Detect which cell encompasses the target text, then output its (X, Y) center coordinate. 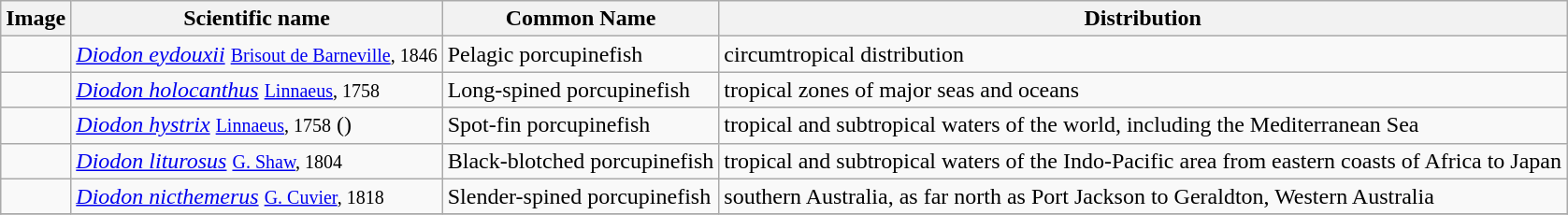
southern Australia, as far north as Port Jackson to Geraldton, Western Australia (1143, 196)
Diodon eydouxii Brisout de Barneville, 1846 (256, 54)
tropical and subtropical waters of the Indo-Pacific area from eastern coasts of Africa to Japan (1143, 161)
tropical and subtropical waters of the world, including the Mediterranean Sea (1143, 125)
Spot-fin porcupinefish (581, 125)
Black-blotched porcupinefish (581, 161)
Distribution (1143, 19)
Diodon hystrix Linnaeus, 1758 () (256, 125)
Image (36, 19)
Common Name (581, 19)
Pelagic porcupinefish (581, 54)
Long-spined porcupinefish (581, 90)
Diodon holocanthus Linnaeus, 1758 (256, 90)
tropical zones of major seas and oceans (1143, 90)
Slender-spined porcupinefish (581, 196)
Diodon nicthemerus G. Cuvier, 1818 (256, 196)
Diodon liturosus G. Shaw, 1804 (256, 161)
Scientific name (256, 19)
circumtropical distribution (1143, 54)
